Return [x, y] of the center of cell containing provided text 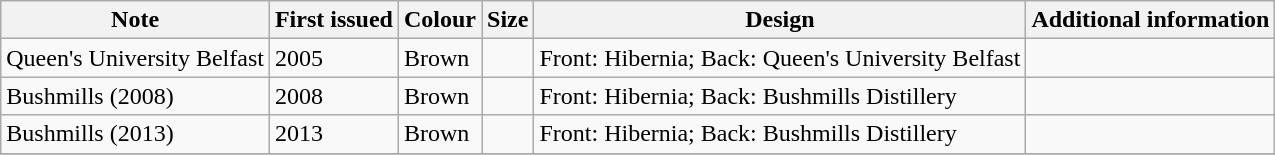
Note [136, 20]
Size [508, 20]
2008 [334, 96]
Additional information [1150, 20]
Queen's University Belfast [136, 58]
Design [780, 20]
Bushmills (2008) [136, 96]
2005 [334, 58]
Colour [440, 20]
2013 [334, 134]
First issued [334, 20]
Bushmills (2013) [136, 134]
Front: Hibernia; Back: Queen's University Belfast [780, 58]
